Scan for the cell matching the given text and deliver its [X, Y] coordinate at center. 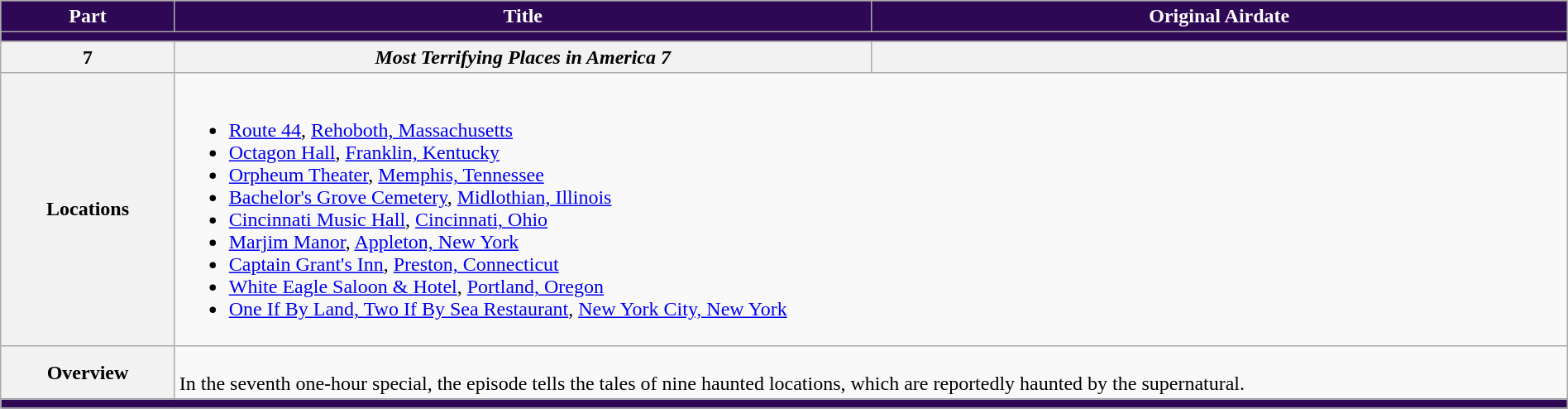
Most Terrifying Places in America 7 [523, 57]
Title [523, 17]
Original Airdate [1219, 17]
Part [88, 17]
Overview [88, 373]
In the seventh one-hour special, the episode tells the tales of nine haunted locations, which are reportedly haunted by the supernatural. [871, 373]
Locations [88, 209]
7 [88, 57]
